Find where the given text appears and provide that cell's center as (x, y) coordinate. 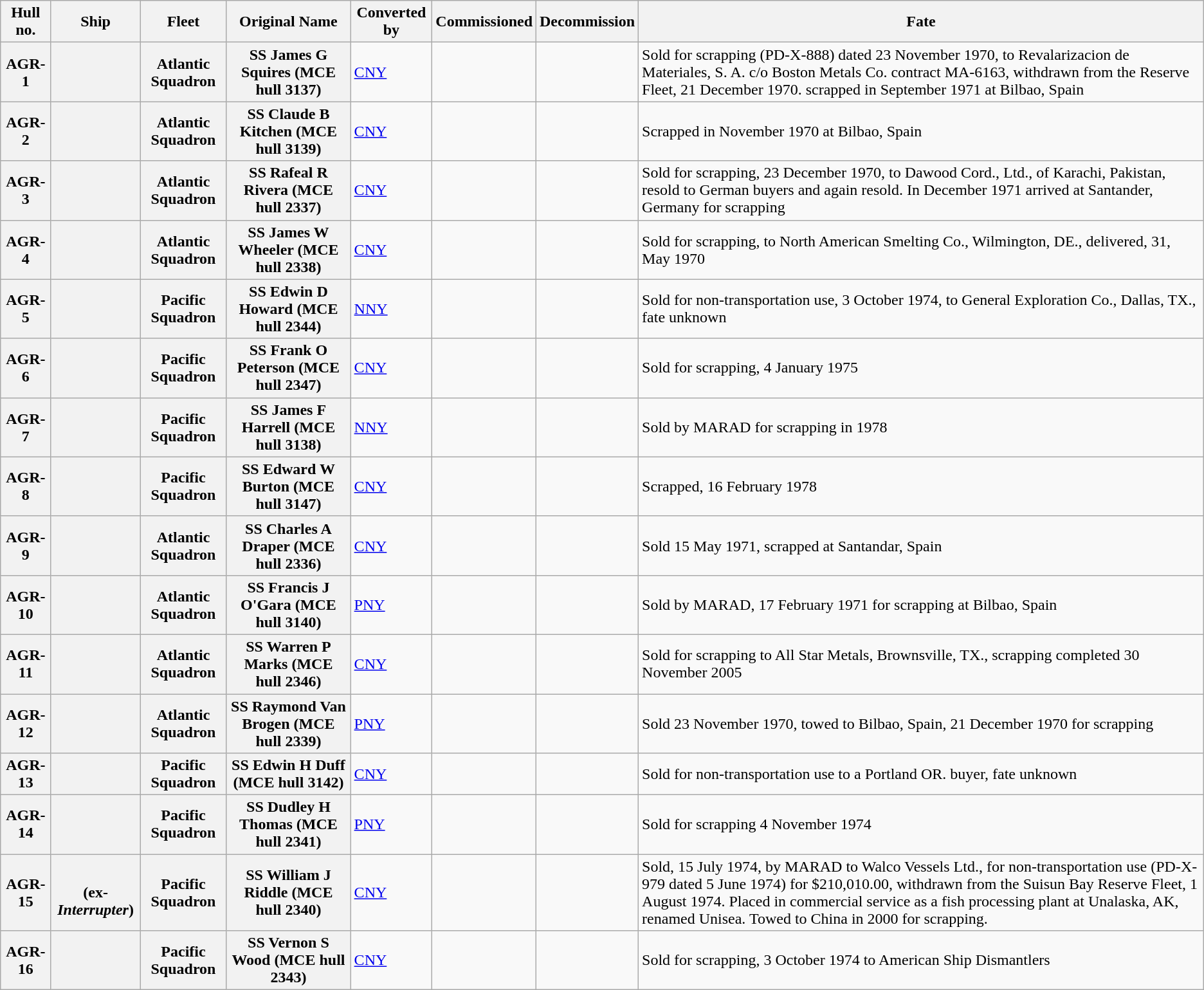
AGR-2 (26, 131)
AGR-6 (26, 368)
Original Name (288, 22)
Converted by (391, 22)
AGR-10 (26, 605)
Hull no. (26, 22)
SS Edwin D Howard (MCE hull 2344) (288, 309)
Sold by MARAD, 17 February 1971 for scrapping at Bilbao, Spain (921, 605)
AGR-8 (26, 486)
SS Dudley H Thomas (MCE hull 2341) (288, 825)
Sold by MARAD for scrapping in 1978 (921, 427)
Sold for scrapping, 4 January 1975 (921, 368)
AGR-12 (26, 723)
(ex-Interrupter) (95, 893)
AGR-7 (26, 427)
SS Raymond Van Brogen (MCE hull 2339) (288, 723)
Decommission (588, 22)
Scrapped, 16 February 1978 (921, 486)
Sold for non-transportation use to a Portland OR. buyer, fate unknown (921, 775)
Fleet (183, 22)
SS Charles A Draper (MCE hull 2336) (288, 545)
SS James G Squires (MCE hull 3137) (288, 72)
SS Frank O Peterson (MCE hull 2347) (288, 368)
Sold for non-transportation use, 3 October 1974, to General Exploration Co., Dallas, TX., fate unknown (921, 309)
Sold for scrapping to All Star Metals, Brownsville, TX., scrapping completed 30 November 2005 (921, 664)
Commissioned (484, 22)
SS William J Riddle (MCE hull 2340) (288, 893)
SS Edwin H Duff (MCE hull 3142) (288, 775)
AGR-15 (26, 893)
Scrapped in November 1970 at Bilbao, Spain (921, 131)
SS Rafeal R Rivera (MCE hull 2337) (288, 190)
AGR-14 (26, 825)
AGR-9 (26, 545)
AGR-5 (26, 309)
SS James F Harrell (MCE hull 3138) (288, 427)
AGR-13 (26, 775)
AGR-11 (26, 664)
SS Claude B Kitchen (MCE hull 3139) (288, 131)
AGR-4 (26, 250)
Sold 15 May 1971, scrapped at Santandar, Spain (921, 545)
AGR-3 (26, 190)
SS Francis J O'Gara (MCE hull 3140) (288, 605)
Fate (921, 22)
AGR-1 (26, 72)
Ship (95, 22)
SS James W Wheeler (MCE hull 2338) (288, 250)
Sold for scrapping, to North American Smelting Co., Wilmington, DE., delivered, 31, May 1970 (921, 250)
Sold 23 November 1970, towed to Bilbao, Spain, 21 December 1970 for scrapping (921, 723)
SS Warren P Marks (MCE hull 2346) (288, 664)
Sold for scrapping, 3 October 1974 to American Ship Dismantlers (921, 960)
SS Edward W Burton (MCE hull 3147) (288, 486)
SS Vernon S Wood (MCE hull 2343) (288, 960)
Sold for scrapping 4 November 1974 (921, 825)
AGR-16 (26, 960)
